Pinpoint the cell where the given text exists, returning its (x, y) midpoint coordinate. 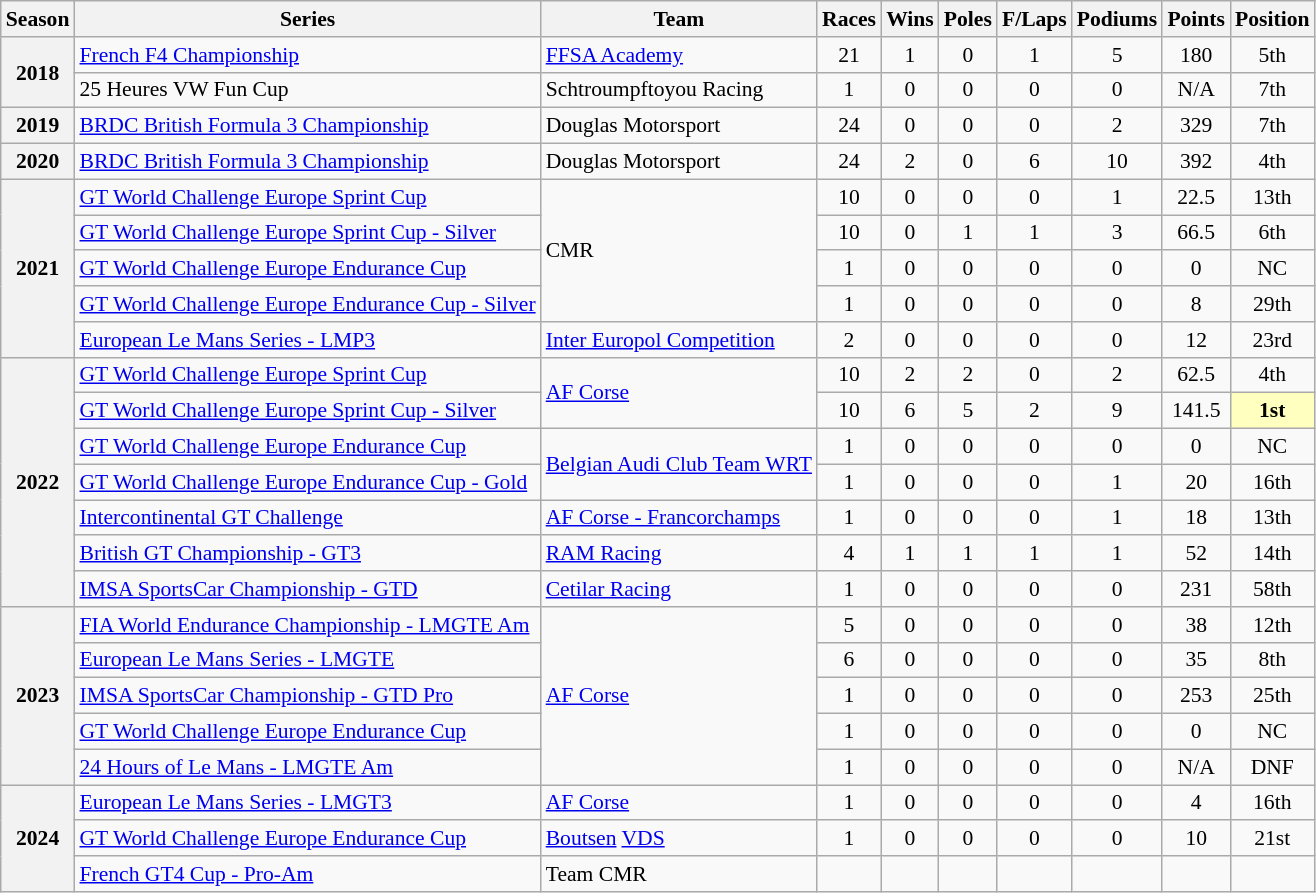
2022 (38, 482)
12th (1272, 625)
European Le Mans Series - LMGT3 (307, 803)
2020 (38, 162)
2019 (38, 126)
18 (1196, 518)
Season (38, 19)
14th (1272, 554)
5th (1272, 55)
12 (1196, 340)
392 (1196, 162)
21st (1272, 839)
French GT4 Cup - Pro-Am (307, 874)
66.5 (1196, 233)
FFSA Academy (679, 55)
Belgian Audi Club Team WRT (679, 464)
Cetilar Racing (679, 589)
1st (1272, 411)
2018 (38, 72)
DNF (1272, 767)
FIA World Endurance Championship - LMGTE Am (307, 625)
Podiums (1118, 19)
29th (1272, 304)
French F4 Championship (307, 55)
European Le Mans Series - LMP3 (307, 340)
2023 (38, 696)
GT World Challenge Europe Endurance Cup - Gold (307, 482)
3 (1118, 233)
RAM Racing (679, 554)
Races (849, 19)
Series (307, 19)
Wins (910, 19)
Team (679, 19)
180 (1196, 55)
253 (1196, 696)
25th (1272, 696)
Team CMR (679, 874)
20 (1196, 482)
European Le Mans Series - LMGTE (307, 660)
Intercontinental GT Challenge (307, 518)
22.5 (1196, 197)
IMSA SportsCar Championship - GTD (307, 589)
2021 (38, 268)
58th (1272, 589)
35 (1196, 660)
F/Laps (1034, 19)
8 (1196, 304)
25 Heures VW Fun Cup (307, 90)
British GT Championship - GT3 (307, 554)
2024 (38, 838)
Boutsen VDS (679, 839)
52 (1196, 554)
Schtroumpftoyou Racing (679, 90)
9 (1118, 411)
8th (1272, 660)
Points (1196, 19)
38 (1196, 625)
23rd (1272, 340)
Poles (968, 19)
CMR (679, 250)
IMSA SportsCar Championship - GTD Pro (307, 696)
62.5 (1196, 375)
329 (1196, 126)
GT World Challenge Europe Endurance Cup - Silver (307, 304)
AF Corse - Francorchamps (679, 518)
Position (1272, 19)
231 (1196, 589)
141.5 (1196, 411)
6th (1272, 233)
24 Hours of Le Mans - LMGTE Am (307, 767)
21 (849, 55)
Inter Europol Competition (679, 340)
